Return the (X, Y) coordinate for the center point of the cell that contains the specified text.  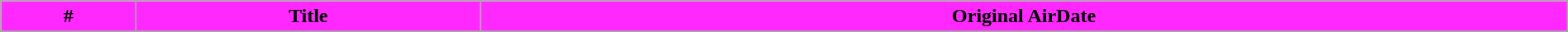
# (69, 16)
Original AirDate (1024, 16)
Title (308, 16)
